For the text-containing cell, return its midpoint in [X, Y] coordinate format. 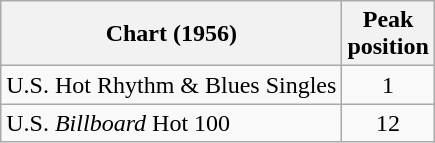
Peakposition [388, 34]
U.S. Billboard Hot 100 [172, 123]
12 [388, 123]
Chart (1956) [172, 34]
U.S. Hot Rhythm & Blues Singles [172, 85]
1 [388, 85]
